Provide the (x, y) coordinate of the cell's center where the given text is located.  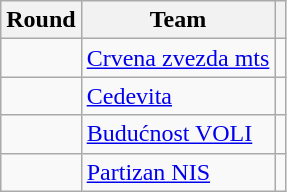
Crvena zvezda mts (178, 58)
Team (178, 20)
Cedevita (178, 96)
Budućnost VOLI (178, 134)
Partizan NIS (178, 172)
Round (41, 20)
